Extract the [x, y] coordinate from the center of the cell holding the provided text.  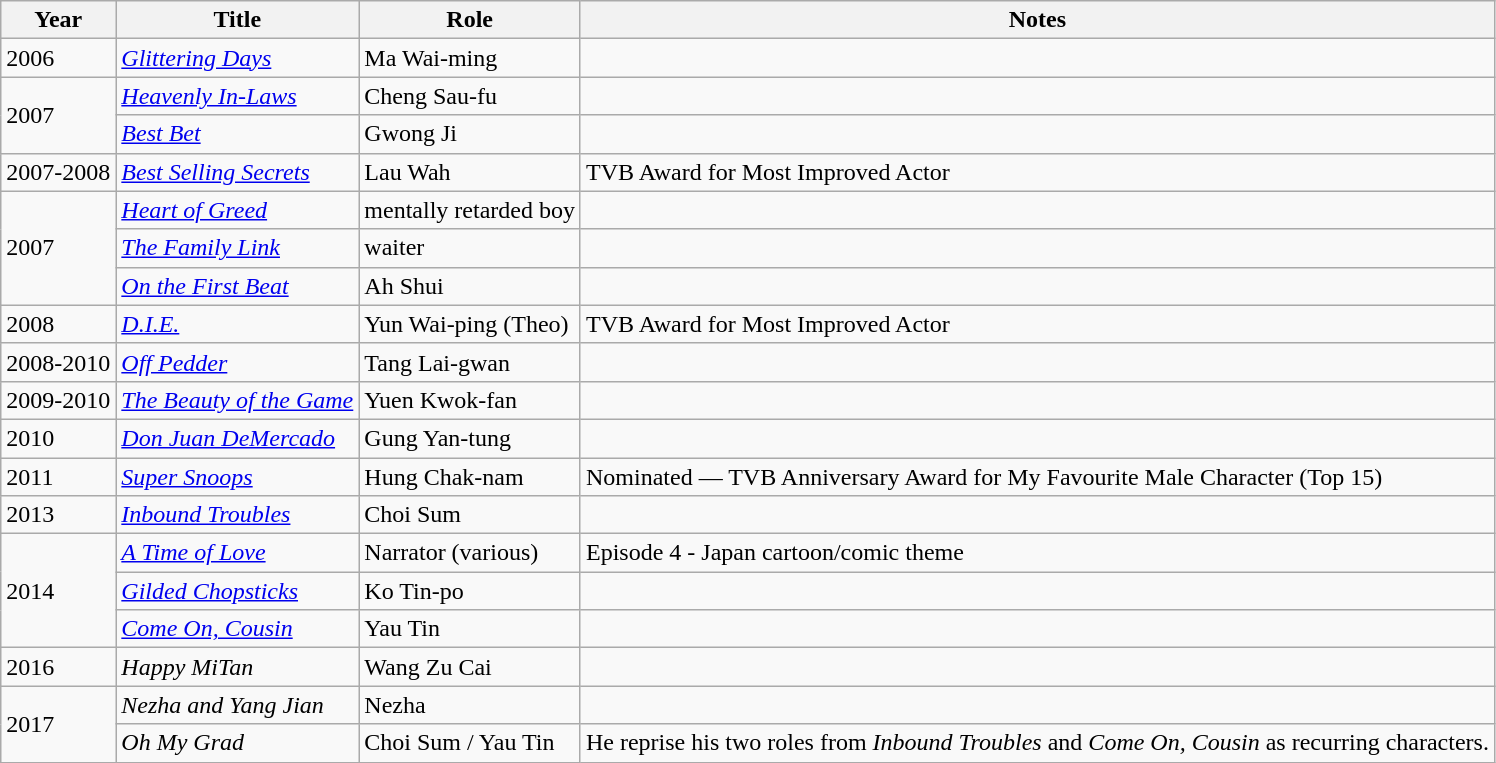
Wang Zu Cai [470, 667]
Gilded Chopsticks [238, 591]
Best Selling Secrets [238, 172]
He reprise his two roles from Inbound Troubles and Come On, Cousin as recurring characters. [1037, 743]
A Time of Love [238, 553]
Ah Shui [470, 286]
2008 [58, 324]
Inbound Troubles [238, 515]
Yau Tin [470, 629]
Happy MiTan [238, 667]
Ko Tin-po [470, 591]
Gwong Ji [470, 134]
Tang Lai-gwan [470, 362]
2008-2010 [58, 362]
Ma Wai-ming [470, 58]
Glittering Days [238, 58]
mentally retarded boy [470, 210]
Lau Wah [470, 172]
2014 [58, 591]
Year [58, 20]
2013 [58, 515]
Notes [1037, 20]
Choi Sum / Yau Tin [470, 743]
Hung Chak-nam [470, 477]
Nezha and Yang Jian [238, 705]
Heart of Greed [238, 210]
Narrator (various) [470, 553]
Yuen Kwok-fan [470, 400]
The Beauty of the Game [238, 400]
Don Juan DeMercado [238, 438]
On the First Beat [238, 286]
Yun Wai-ping (Theo) [470, 324]
Oh My Grad [238, 743]
Title [238, 20]
Super Snoops [238, 477]
The Family Link [238, 248]
Episode 4 - Japan cartoon/comic theme [1037, 553]
Nominated — TVB Anniversary Award for My Favourite Male Character (Top 15) [1037, 477]
2009-2010 [58, 400]
2011 [58, 477]
Role [470, 20]
Heavenly In-Laws [238, 96]
2016 [58, 667]
Nezha [470, 705]
Choi Sum [470, 515]
Cheng Sau-fu [470, 96]
D.I.E. [238, 324]
2007-2008 [58, 172]
2010 [58, 438]
Best Bet [238, 134]
2006 [58, 58]
waiter [470, 248]
Come On, Cousin [238, 629]
Gung Yan-tung [470, 438]
2017 [58, 724]
Off Pedder [238, 362]
